Determine the (x, y) coordinate at the center of the cell enclosing the given text.  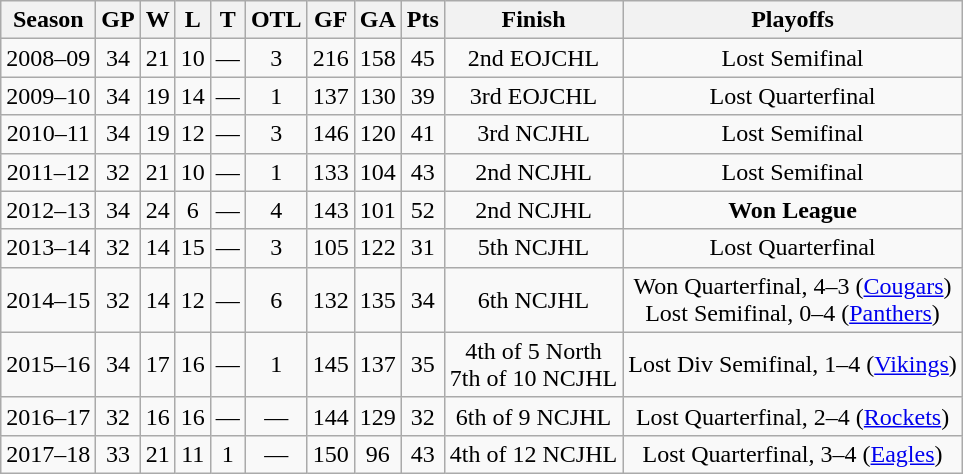
144 (330, 416)
2015–16 (48, 364)
W (158, 20)
15 (192, 248)
Won Quarterfinal, 4–3 (Cougars)Lost Semifinal, 0–4 (Panthers) (793, 300)
101 (378, 210)
143 (330, 210)
Lost Div Semifinal, 1–4 (Vikings) (793, 364)
2014–15 (48, 300)
3rd NCJHL (533, 134)
129 (378, 416)
216 (330, 58)
145 (330, 364)
17 (158, 364)
4 (276, 210)
52 (422, 210)
96 (378, 454)
104 (378, 172)
GA (378, 20)
Won League (793, 210)
Season (48, 20)
3rd EOJCHL (533, 96)
130 (378, 96)
33 (118, 454)
41 (422, 134)
4th of 12 NCJHL (533, 454)
2017–18 (48, 454)
2nd EOJCHL (533, 58)
Finish (533, 20)
T (228, 20)
Pts (422, 20)
132 (330, 300)
146 (330, 134)
120 (378, 134)
2010–11 (48, 134)
2008–09 (48, 58)
122 (378, 248)
45 (422, 58)
2013–14 (48, 248)
2016–17 (48, 416)
2012–13 (48, 210)
11 (192, 454)
158 (378, 58)
Playoffs (793, 20)
135 (378, 300)
24 (158, 210)
6th of 9 NCJHL (533, 416)
39 (422, 96)
GF (330, 20)
Lost Quarterfinal, 2–4 (Rockets) (793, 416)
6th NCJHL (533, 300)
133 (330, 172)
4th of 5 North7th of 10 NCJHL (533, 364)
2009–10 (48, 96)
105 (330, 248)
L (192, 20)
OTL (276, 20)
150 (330, 454)
35 (422, 364)
Lost Quarterfinal, 3–4 (Eagles) (793, 454)
5th NCJHL (533, 248)
GP (118, 20)
2011–12 (48, 172)
31 (422, 248)
